Search for the cell housing the specified text and yield its [x, y] center coordinate. 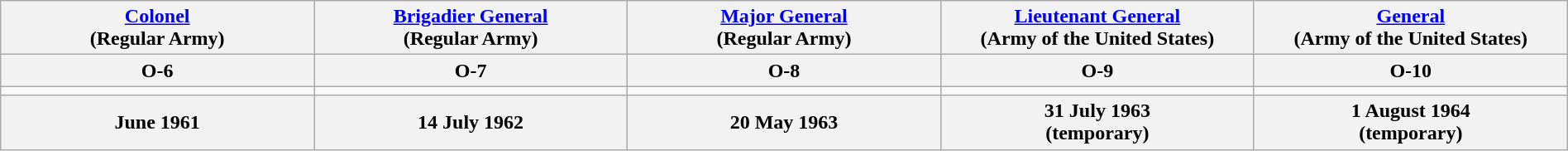
O-6 [157, 71]
Brigadier General(Regular Army) [471, 28]
O-7 [471, 71]
O-9 [1097, 71]
Lieutenant General(Army of the United States) [1097, 28]
1 August 1964(temporary) [1411, 123]
O-10 [1411, 71]
20 May 1963 [784, 123]
June 1961 [157, 123]
31 July 1963(temporary) [1097, 123]
Major General(Regular Army) [784, 28]
O-8 [784, 71]
General(Army of the United States) [1411, 28]
Colonel(Regular Army) [157, 28]
14 July 1962 [471, 123]
